Detect which cell encompasses the target text, then output its [x, y] center coordinate. 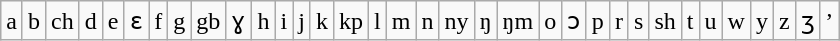
kp [350, 21]
w [736, 21]
s [638, 21]
z [785, 21]
e [113, 21]
sh [665, 21]
gb [208, 21]
d [90, 21]
p [598, 21]
r [618, 21]
ɔ [574, 21]
ŋ [486, 21]
h [264, 21]
j [302, 21]
l [378, 21]
o [550, 21]
ɛ [136, 21]
’ [830, 21]
g [180, 21]
ɣ [239, 21]
ŋm [518, 21]
n [428, 21]
i [284, 21]
k [322, 21]
a [12, 21]
m [401, 21]
y [762, 21]
u [710, 21]
ʒ [808, 21]
b [34, 21]
ny [456, 21]
t [690, 21]
ch [63, 21]
f [158, 21]
